Scan for the cell matching the given text and deliver its [X, Y] coordinate at center. 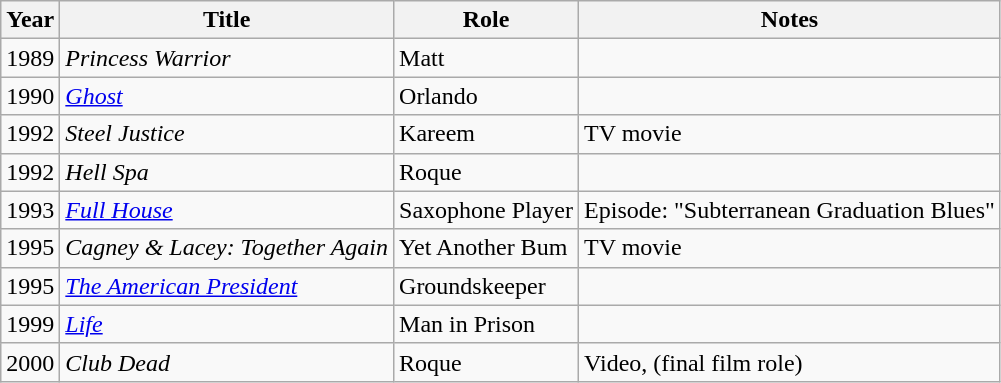
1990 [30, 96]
Year [30, 20]
Episode: "Subterranean Graduation Blues" [790, 210]
1989 [30, 58]
Princess Warrior [227, 58]
2000 [30, 362]
Hell Spa [227, 172]
Kareem [486, 134]
Groundskeeper [486, 286]
Saxophone Player [486, 210]
Orlando [486, 96]
Video, (final film role) [790, 362]
Ghost [227, 96]
1993 [30, 210]
Role [486, 20]
1999 [30, 324]
Matt [486, 58]
Life [227, 324]
The American President [227, 286]
Club Dead [227, 362]
Steel Justice [227, 134]
Yet Another Bum [486, 248]
Cagney & Lacey: Together Again [227, 248]
Full House [227, 210]
Notes [790, 20]
Title [227, 20]
Man in Prison [486, 324]
